Output the (X, Y) coordinate of the center of the cell containing the given text.  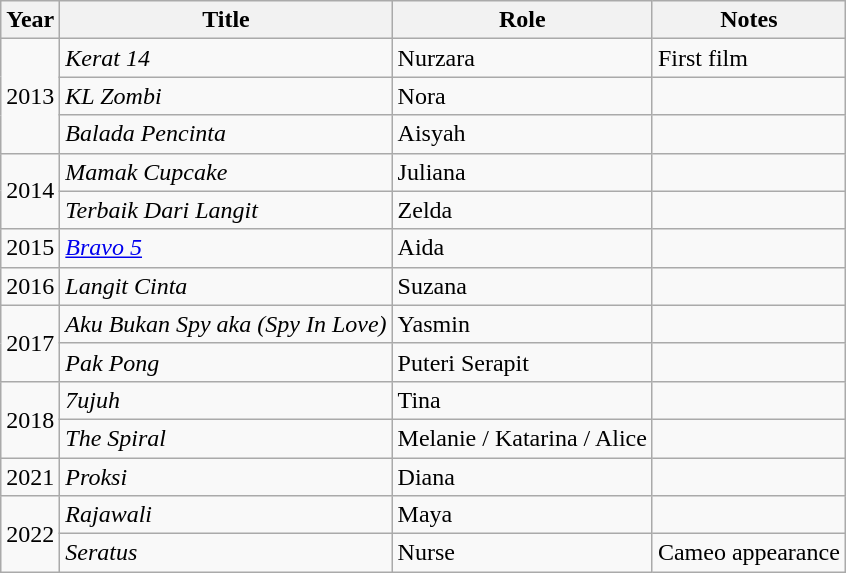
Title (226, 20)
7ujuh (226, 400)
Aida (522, 248)
Cameo appearance (748, 553)
Melanie / Katarina / Alice (522, 438)
Maya (522, 515)
Mamak Cupcake (226, 172)
Proksi (226, 477)
Zelda (522, 210)
Year (30, 20)
Langit Cinta (226, 286)
Suzana (522, 286)
KL Zombi (226, 96)
Diana (522, 477)
2015 (30, 248)
Pak Pong (226, 362)
First film (748, 58)
Notes (748, 20)
Terbaik Dari Langit (226, 210)
Role (522, 20)
Juliana (522, 172)
2018 (30, 419)
Nurzara (522, 58)
Kerat 14 (226, 58)
Seratus (226, 553)
Nora (522, 96)
Bravo 5 (226, 248)
2016 (30, 286)
Rajawali (226, 515)
Aisyah (522, 134)
The Spiral (226, 438)
Aku Bukan Spy aka (Spy In Love) (226, 324)
2017 (30, 343)
Tina (522, 400)
2021 (30, 477)
Puteri Serapit (522, 362)
2022 (30, 534)
Nurse (522, 553)
2013 (30, 96)
Yasmin (522, 324)
Balada Pencinta (226, 134)
2014 (30, 191)
